Detect which cell encompasses the target text, then output its (x, y) center coordinate. 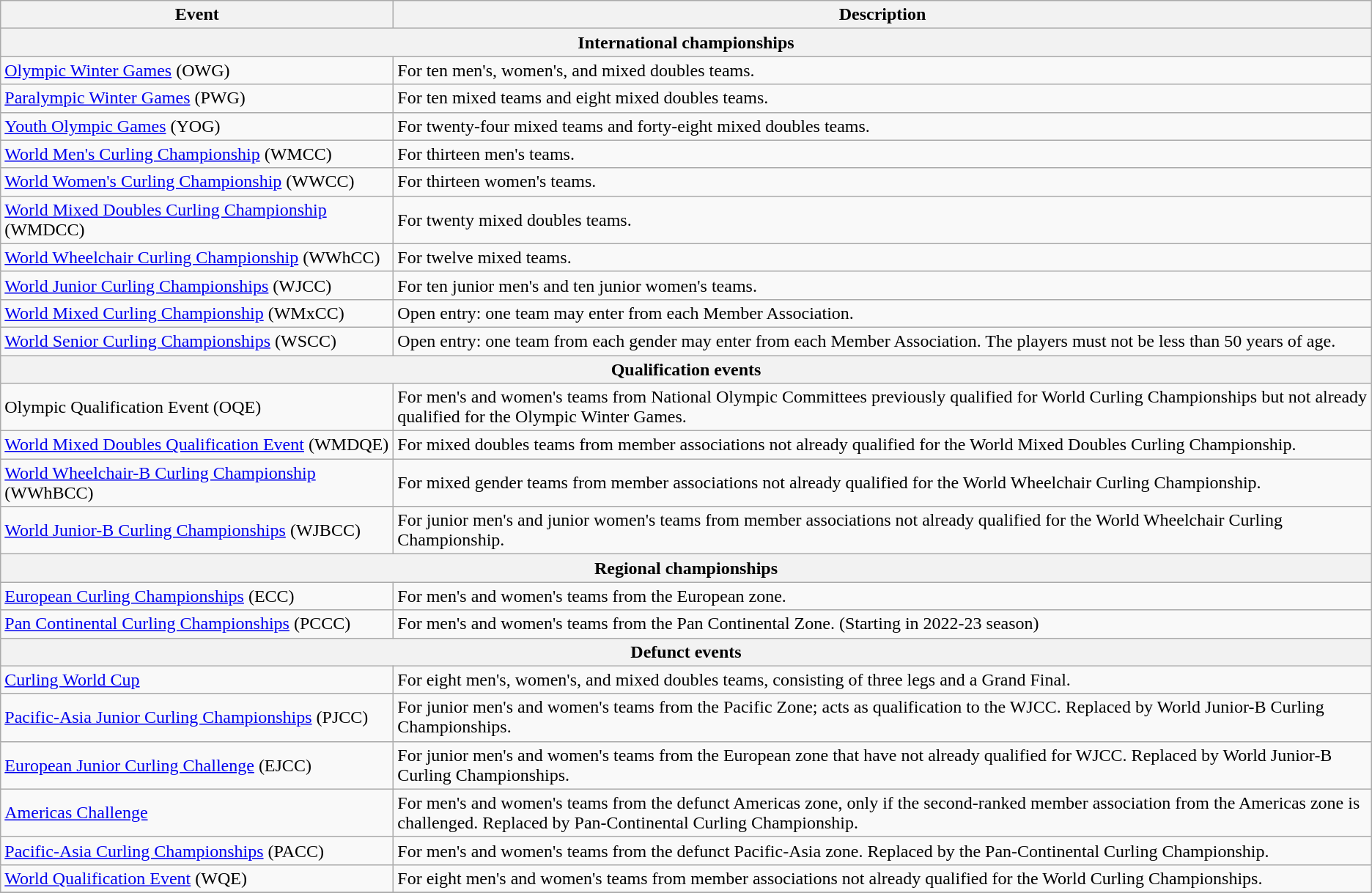
World Women's Curling Championship (WWCC) (197, 182)
Olympic Qualification Event (OQE) (197, 408)
For ten men's, women's, and mixed doubles teams. (882, 70)
For men's and women's teams from the defunct Pacific-Asia zone. Replaced by the Pan-Continental Curling Championship. (882, 850)
For twenty mixed doubles teams. (882, 220)
World Mixed Doubles Qualification Event (WMDQE) (197, 445)
For junior men's and junior women's teams from member associations not already qualified for the World Wheelchair Curling Championship. (882, 531)
For thirteen men's teams. (882, 154)
Open entry: one team may enter from each Member Association. (882, 313)
Open entry: one team from each gender may enter from each Member Association. The players must not be less than 50 years of age. (882, 341)
For men's and women's teams from the Pan Continental Zone. (Starting in 2022-23 season) (882, 624)
World Mixed Doubles Curling Championship (WMDCC) (197, 220)
For men's and women's teams from the European zone. (882, 596)
Description (882, 15)
Youth Olympic Games (YOG) (197, 126)
For ten mixed teams and eight mixed doubles teams. (882, 98)
Pacific-Asia Curling Championships (PACC) (197, 850)
Curling World Cup (197, 680)
Qualification events (686, 369)
For eight men's and women's teams from member associations not already qualified for the World Curling Championships. (882, 878)
For mixed gender teams from member associations not already qualified for the World Wheelchair Curling Championship. (882, 482)
For junior men's and women's teams from the Pacific Zone; acts as qualification to the WJCC. Replaced by World Junior-B Curling Championships. (882, 717)
For twelve mixed teams. (882, 257)
For twenty-four mixed teams and forty-eight mixed doubles teams. (882, 126)
World Mixed Curling Championship (WMxCC) (197, 313)
Regional championships (686, 568)
Olympic Winter Games (OWG) (197, 70)
World Wheelchair-B Curling Championship (WWhBCC) (197, 482)
For junior men's and women's teams from the European zone that have not already qualified for WJCC. Replaced by World Junior-B Curling Championships. (882, 765)
World Qualification Event (WQE) (197, 878)
Defunct events (686, 652)
For ten junior men's and ten junior women's teams. (882, 285)
World Wheelchair Curling Championship (WWhCC) (197, 257)
Pan Continental Curling Championships (PCCC) (197, 624)
For eight men's, women's, and mixed doubles teams, consisting of three legs and a Grand Final. (882, 680)
Pacific-Asia Junior Curling Championships (PJCC) (197, 717)
European Junior Curling Challenge (EJCC) (197, 765)
World Junior-B Curling Championships (WJBCC) (197, 531)
International championships (686, 43)
European Curling Championships (ECC) (197, 596)
For mixed doubles teams from member associations not already qualified for the World Mixed Doubles Curling Championship. (882, 445)
World Junior Curling Championships (WJCC) (197, 285)
World Senior Curling Championships (WSCC) (197, 341)
Paralympic Winter Games (PWG) (197, 98)
Americas Challenge (197, 812)
For thirteen women's teams. (882, 182)
Event (197, 15)
World Men's Curling Championship (WMCC) (197, 154)
